Return (X, Y) of the center of cell containing provided text 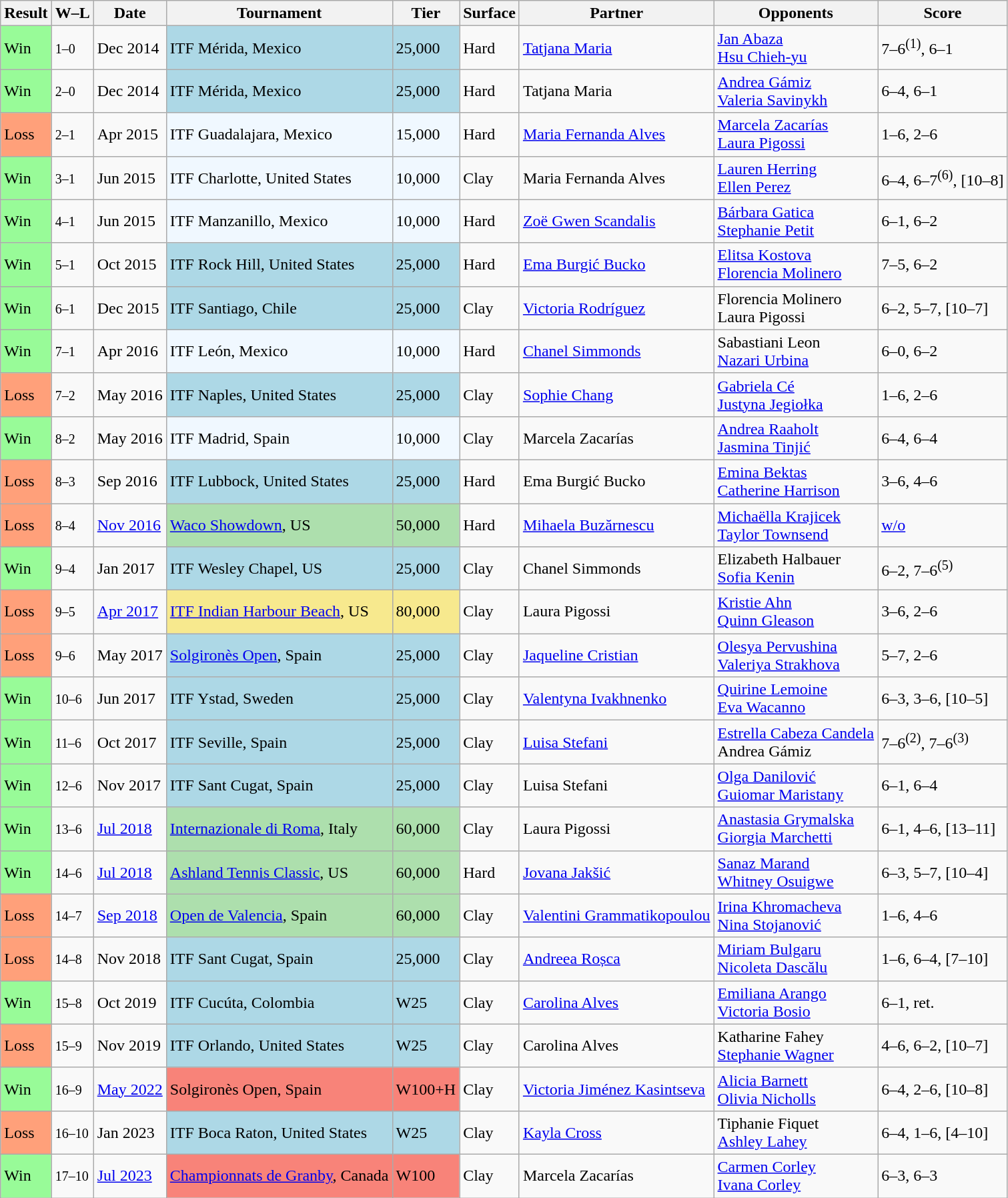
14–8 (72, 959)
Sanaz Marand Whitney Osuigwe (796, 872)
Championnats de Granby, Canada (279, 1175)
Apr 2015 (129, 135)
6–1 (72, 308)
Sep 2018 (129, 915)
Florencia Molinero Laura Pigossi (796, 308)
6–1, 6–2 (943, 221)
Valentyna Ivakhnenko (616, 699)
6–4, 1–6, [4–10] (943, 1133)
14–7 (72, 915)
Jul 2023 (129, 1175)
Jaqueline Cristian (616, 655)
Apr 2017 (129, 612)
ITF Boca Raton, United States (279, 1133)
6–2, 7–6(5) (943, 568)
13–6 (72, 828)
Olesya Pervushina Valeriya Strakhova (796, 655)
ITF Cucúta, Colombia (279, 1002)
Elitsa Kostova Florencia Molinero (796, 264)
Andrea Raaholt Jasmina Tinjić (796, 438)
Lauren Herring Ellen Perez (796, 177)
Jun 2017 (129, 699)
Tier (426, 13)
Bárbara Gatica Stephanie Petit (796, 221)
5–7, 2–6 (943, 655)
Alicia Barnett Olivia Nicholls (796, 1089)
Anastasia Grymalska Giorgia Marchetti (796, 828)
Result (26, 13)
ITF Indian Harbour Beach, US (279, 612)
Kayla Cross (616, 1133)
9–5 (72, 612)
Sophie Chang (616, 395)
7–1 (72, 351)
3–6, 2–6 (943, 612)
6–3, 3–6, [10–5] (943, 699)
Oct 2017 (129, 742)
Nov 2019 (129, 1046)
ITF Naples, United States (279, 395)
8–4 (72, 524)
6–1, 4–6, [13–11] (943, 828)
Jan 2023 (129, 1133)
Emiliana Arango Victoria Bosio (796, 1002)
Dec 2015 (129, 308)
6–4, 6–7(6), [10–8] (943, 177)
9–6 (72, 655)
2–1 (72, 135)
1–6, 6–4, [7–10] (943, 959)
ITF Guadalajara, Mexico (279, 135)
W–L (72, 13)
7–6(2), 7–6(3) (943, 742)
ITF León, Mexico (279, 351)
Valentini Grammatikopoulou (616, 915)
Jan 2017 (129, 568)
6–4, 6–4 (943, 438)
Jovana Jakšić (616, 872)
Score (943, 13)
Nov 2017 (129, 786)
Andrea Gámiz Valeria Savinykh (796, 91)
ITF Charlotte, United States (279, 177)
ITF Manzanillo, Mexico (279, 221)
10–6 (72, 699)
W100+H (426, 1089)
w/o (943, 524)
Victoria Rodríguez (616, 308)
6–3, 6–3 (943, 1175)
6–1, 6–4 (943, 786)
May 2017 (129, 655)
ITF Wesley Chapel, US (279, 568)
Date (129, 13)
Oct 2019 (129, 1002)
Nov 2016 (129, 524)
7–5, 6–2 (943, 264)
15–8 (72, 1002)
Katharine Fahey Stephanie Wagner (796, 1046)
80,000 (426, 612)
1–6, 4–6 (943, 915)
12–6 (72, 786)
6–1, ret. (943, 1002)
Ashland Tennis Classic, US (279, 872)
Mihaela Buzărnescu (616, 524)
May 2022 (129, 1089)
Tiphanie Fiquet Ashley Lahey (796, 1133)
3–6, 4–6 (943, 482)
Sep 2016 (129, 482)
Open de Valencia, Spain (279, 915)
ITF Orlando, United States (279, 1046)
ITF Santiago, Chile (279, 308)
Carmen Corley Ivana Corley (796, 1175)
Olga Danilović Guiomar Maristany (796, 786)
5–1 (72, 264)
15,000 (426, 135)
ITF Rock Hill, United States (279, 264)
Marcela Zacarías Laura Pigossi (796, 135)
Victoria Jiménez Kasintseva (616, 1089)
Gabriela Cé Justyna Jegiołka (796, 395)
Oct 2015 (129, 264)
Partner (616, 13)
Estrella Cabeza Candela Andrea Gámiz (796, 742)
Apr 2016 (129, 351)
Michaëlla Krajicek Taylor Townsend (796, 524)
Internazionale di Roma, Italy (279, 828)
6–0, 6–2 (943, 351)
16–9 (72, 1089)
Elizabeth Halbauer Sofia Kenin (796, 568)
Miriam Bulgaru Nicoleta Dascălu (796, 959)
Waco Showdown, US (279, 524)
2–0 (72, 91)
Surface (490, 13)
Nov 2018 (129, 959)
8–3 (72, 482)
Irina Khromacheva Nina Stojanović (796, 915)
1–0 (72, 48)
Kristie Ahn Quinn Gleason (796, 612)
ITF Madrid, Spain (279, 438)
6–2, 5–7, [10–7] (943, 308)
6–4, 6–1 (943, 91)
Opponents (796, 13)
ITF Seville, Spain (279, 742)
Andreea Roșca (616, 959)
8–2 (72, 438)
17–10 (72, 1175)
ITF Lubbock, United States (279, 482)
7–2 (72, 395)
W100 (426, 1175)
16–10 (72, 1133)
15–9 (72, 1046)
3–1 (72, 177)
7–6(1), 6–1 (943, 48)
Zoë Gwen Scandalis (616, 221)
6–3, 5–7, [10–4] (943, 872)
14–6 (72, 872)
11–6 (72, 742)
4–6, 6–2, [10–7] (943, 1046)
Tournament (279, 13)
9–4 (72, 568)
50,000 (426, 524)
Emina Bektas Catherine Harrison (796, 482)
Quirine Lemoine Eva Wacanno (796, 699)
ITF Ystad, Sweden (279, 699)
4–1 (72, 221)
Jan Abaza Hsu Chieh-yu (796, 48)
Sabastiani Leon Nazari Urbina (796, 351)
6–4, 2–6, [10–8] (943, 1089)
